Provide the [X, Y] coordinate of the cell's center where the given text is located.  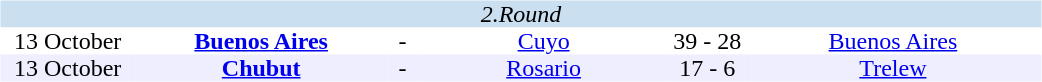
Rosario [544, 68]
Chubut [262, 68]
39 - 28 [707, 42]
Cuyo [544, 42]
2.Round [520, 14]
Trelew [892, 68]
17 - 6 [707, 68]
